Output the (X, Y) coordinate of the center of the cell containing the given text.  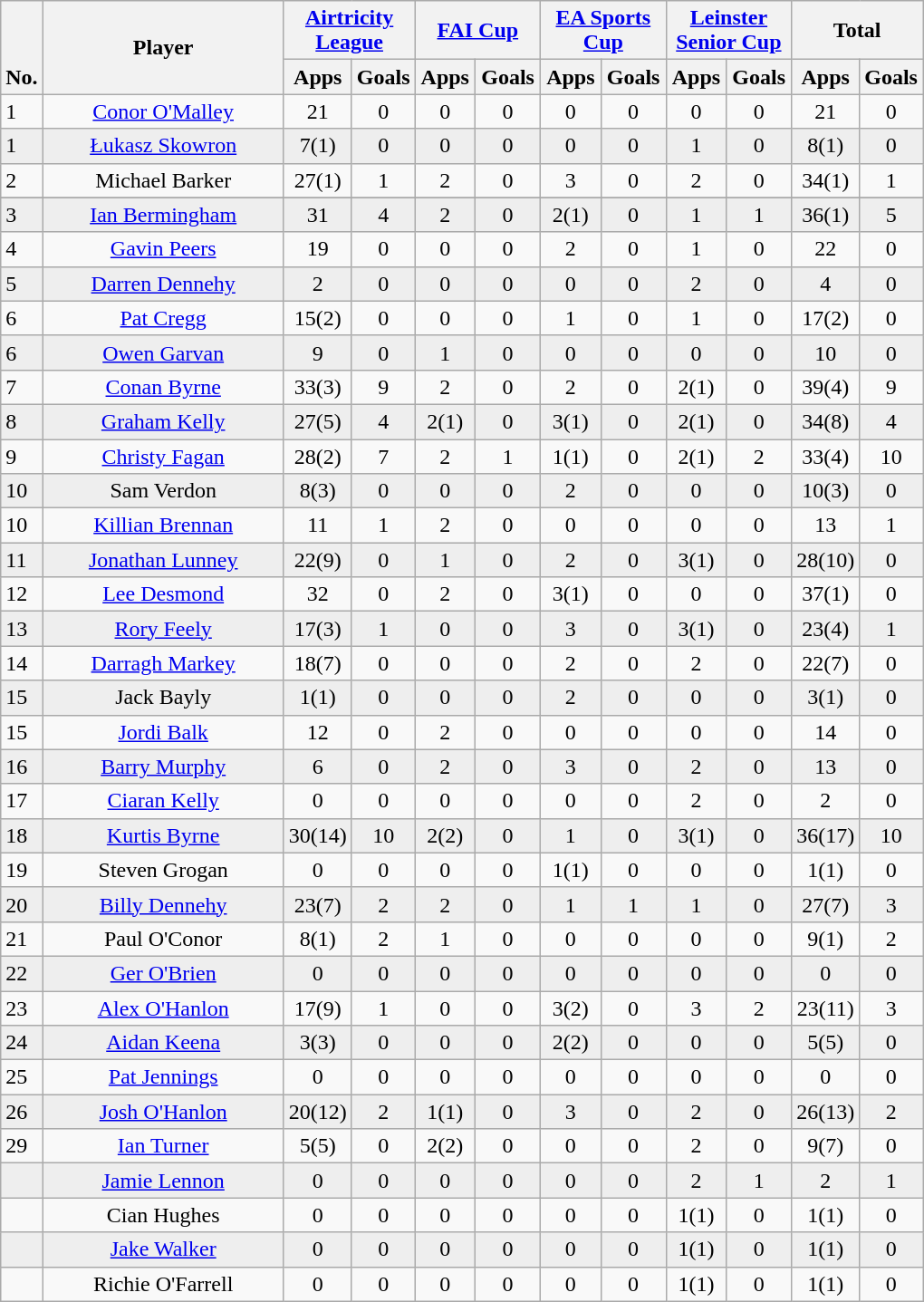
Rory Feely (163, 629)
36(17) (826, 835)
Conor O'Malley (163, 111)
Jamie Lennon (163, 1181)
FAI Cup (478, 31)
Kurtis Byrne (163, 835)
15(2) (317, 318)
37(1) (826, 594)
26 (22, 1112)
Pat Cregg (163, 318)
Pat Jennings (163, 1077)
Josh O'Hanlon (163, 1112)
22(7) (826, 663)
Ciaran Kelly (163, 801)
Jordi Balk (163, 732)
31 (317, 215)
36(1) (826, 215)
8(3) (317, 491)
25 (22, 1077)
17(3) (317, 629)
Paul O'Conor (163, 939)
18(7) (317, 663)
Graham Kelly (163, 421)
Cian Hughes (163, 1215)
Ian Bermingham (163, 215)
Jonathan Lunney (163, 560)
29 (22, 1146)
9(1) (826, 939)
Jack Bayly (163, 698)
Airtricity League (350, 31)
3(3) (317, 1043)
Darragh Markey (163, 663)
16 (22, 767)
Player (163, 47)
Barry Murphy (163, 767)
No. (22, 47)
27(7) (826, 904)
17 (22, 801)
24 (22, 1043)
17(9) (317, 1008)
EA Sports Cup (603, 31)
8 (22, 421)
Michael Barker (163, 180)
27(1) (317, 180)
26(13) (826, 1112)
Ian Turner (163, 1146)
Richie O'Farrell (163, 1284)
Sam Verdon (163, 491)
34(1) (826, 180)
Christy Fagan (163, 456)
Łukasz Skowron (163, 146)
20(12) (317, 1112)
23 (22, 1008)
20 (22, 904)
23(7) (317, 904)
Steven Grogan (163, 870)
33(4) (826, 456)
Killian Brennan (163, 526)
32 (317, 594)
28(2) (317, 456)
Ger O'Brien (163, 973)
Total (857, 31)
23(11) (826, 1008)
18 (22, 835)
Jake Walker (163, 1249)
10(3) (826, 491)
Owen Garvan (163, 352)
30(14) (317, 835)
22(9) (317, 560)
Aidan Keena (163, 1043)
Conan Byrne (163, 387)
Darren Dennehy (163, 284)
3(2) (571, 1008)
39(4) (826, 387)
7(1) (317, 146)
27(5) (317, 421)
23(4) (826, 629)
28(10) (826, 560)
Alex O'Hanlon (163, 1008)
Lee Desmond (163, 594)
17(2) (826, 318)
9(7) (826, 1146)
Gavin Peers (163, 249)
Billy Dennehy (163, 904)
33(3) (317, 387)
Leinster Senior Cup (728, 31)
34(8) (826, 421)
